Locate the cell with the specified text and output its [x, y] center coordinate. 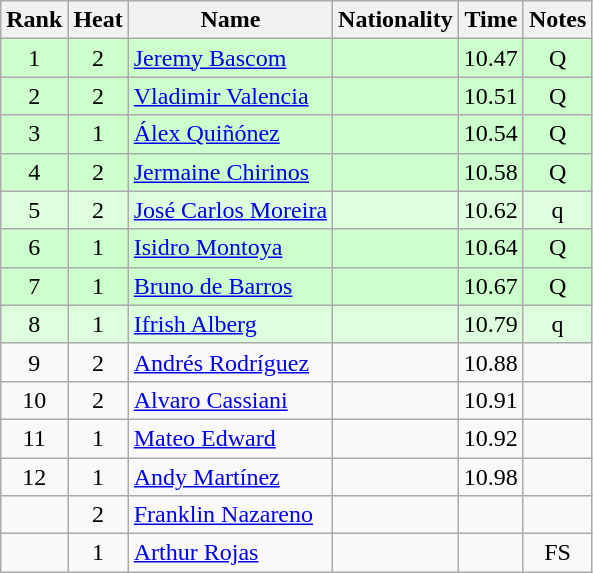
10.54 [490, 134]
FS [557, 553]
8 [34, 324]
10 [34, 400]
Rank [34, 20]
12 [34, 477]
7 [34, 286]
Álex Quiñónez [230, 134]
Notes [557, 20]
José Carlos Moreira [230, 210]
Bruno de Barros [230, 286]
11 [34, 438]
10.51 [490, 96]
Andrés Rodríguez [230, 362]
4 [34, 172]
10.92 [490, 438]
10.88 [490, 362]
Jeremy Bascom [230, 58]
Mateo Edward [230, 438]
10.98 [490, 477]
Ifrish Alberg [230, 324]
3 [34, 134]
Jermaine Chirinos [230, 172]
10.67 [490, 286]
Franklin Nazareno [230, 515]
6 [34, 248]
10.47 [490, 58]
10.58 [490, 172]
Time [490, 20]
Alvaro Cassiani [230, 400]
Isidro Montoya [230, 248]
5 [34, 210]
Name [230, 20]
Heat [98, 20]
10.91 [490, 400]
9 [34, 362]
Nationality [396, 20]
10.64 [490, 248]
Andy Martínez [230, 477]
10.62 [490, 210]
Vladimir Valencia [230, 96]
10.79 [490, 324]
Arthur Rojas [230, 553]
